Extract the (X, Y) coordinate from the center of the cell holding the provided text.  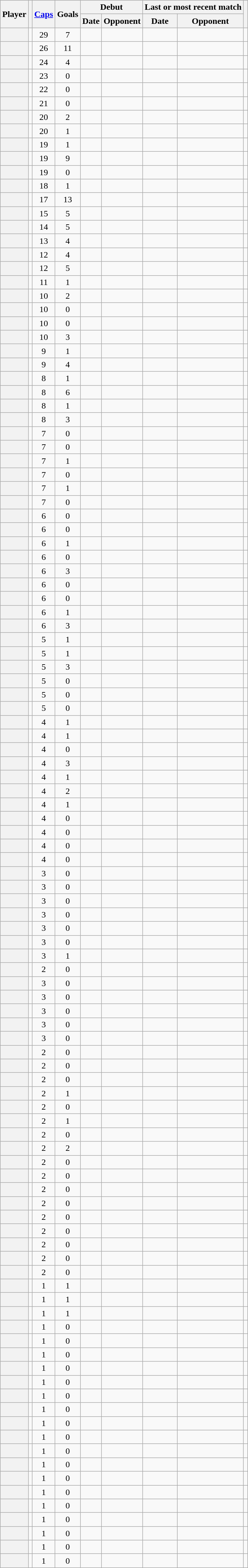
Player (14, 14)
Goals (68, 14)
21 (44, 103)
24 (44, 62)
23 (44, 76)
29 (44, 35)
17 (44, 200)
18 (44, 186)
Last or most recent match (193, 7)
14 (44, 227)
22 (44, 90)
Debut (111, 7)
15 (44, 213)
Caps (44, 14)
26 (44, 48)
